Output the [X, Y] coordinate of the center of the cell containing the given text.  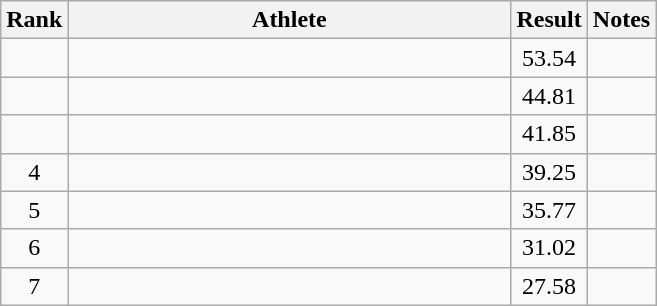
Result [549, 20]
5 [34, 210]
7 [34, 286]
53.54 [549, 58]
6 [34, 248]
39.25 [549, 172]
35.77 [549, 210]
4 [34, 172]
Notes [621, 20]
Rank [34, 20]
41.85 [549, 134]
44.81 [549, 96]
31.02 [549, 248]
27.58 [549, 286]
Athlete [290, 20]
